Return the [X, Y] coordinate for the center point of the cell that contains the specified text.  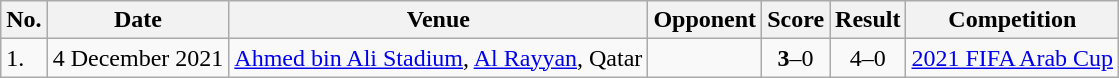
Date [138, 20]
4 December 2021 [138, 58]
4–0 [868, 58]
Competition [1012, 20]
Result [868, 20]
Opponent [705, 20]
3–0 [796, 58]
1. [24, 58]
2021 FIFA Arab Cup [1012, 58]
Venue [438, 20]
Score [796, 20]
No. [24, 20]
Ahmed bin Ali Stadium, Al Rayyan, Qatar [438, 58]
